From the cell containing the given text, extract its center point as (X, Y) coordinate. 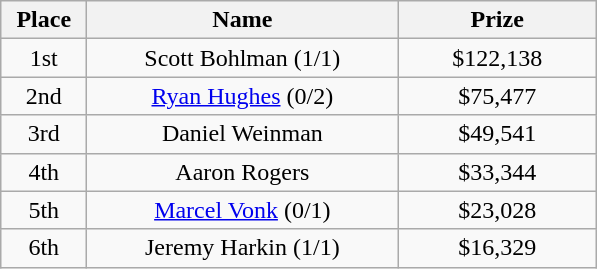
Jeremy Harkin (1/1) (242, 248)
$122,138 (498, 58)
Prize (498, 20)
Scott Bohlman (1/1) (242, 58)
5th (44, 210)
$16,329 (498, 248)
1st (44, 58)
Marcel Vonk (0/1) (242, 210)
3rd (44, 134)
Ryan Hughes (0/2) (242, 96)
Daniel Weinman (242, 134)
$49,541 (498, 134)
Name (242, 20)
$75,477 (498, 96)
2nd (44, 96)
Place (44, 20)
Aaron Rogers (242, 172)
6th (44, 248)
$33,344 (498, 172)
$23,028 (498, 210)
4th (44, 172)
